For the text-containing cell, return its midpoint in (X, Y) coordinate format. 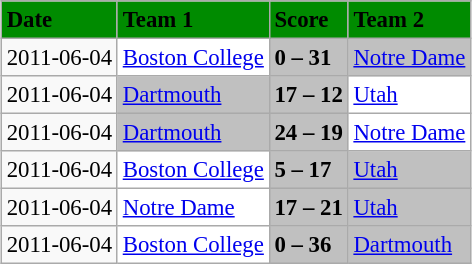
Date (59, 20)
0 – 36 (308, 245)
5 – 17 (308, 170)
Team 2 (410, 20)
17 – 21 (308, 208)
17 – 12 (308, 95)
24 – 19 (308, 133)
Team 1 (193, 20)
Score (308, 20)
0 – 31 (308, 57)
